For the text-containing cell, return its midpoint in (x, y) coordinate format. 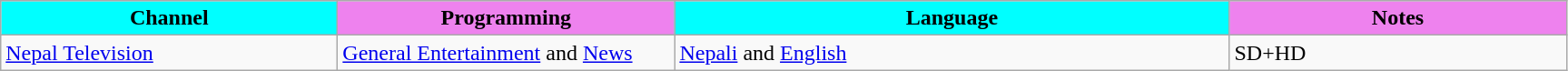
Notes (1398, 18)
Programming (507, 18)
General Entertainment and News (507, 53)
Nepali and English (952, 53)
Language (952, 18)
Channel (169, 18)
Nepal Television (169, 53)
SD+HD (1398, 53)
